Determine the [x, y] coordinate at the center of the cell enclosing the given text.  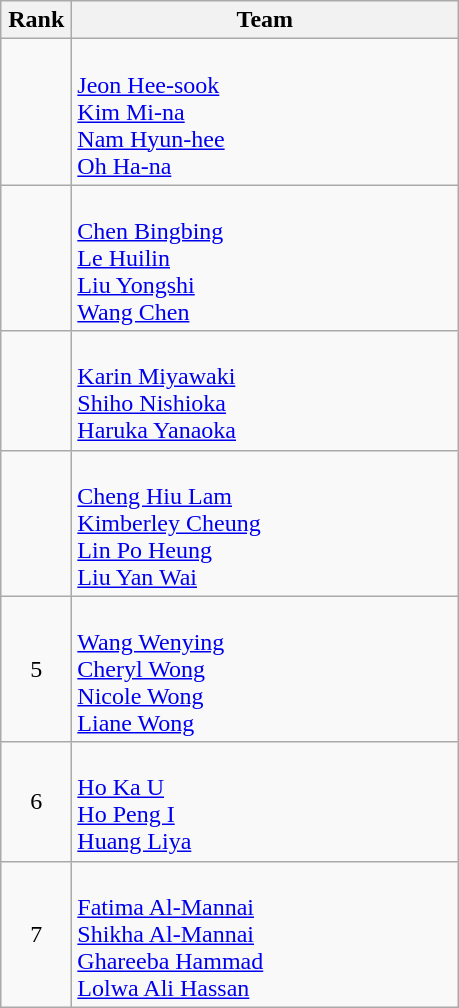
Jeon Hee-sookKim Mi-naNam Hyun-heeOh Ha-na [265, 112]
Rank [36, 20]
7 [36, 934]
Ho Ka UHo Peng IHuang Liya [265, 802]
6 [36, 802]
Chen BingbingLe HuilinLiu YongshiWang Chen [265, 258]
Wang WenyingCheryl WongNicole WongLiane Wong [265, 669]
Cheng Hiu LamKimberley CheungLin Po HeungLiu Yan Wai [265, 523]
Team [265, 20]
5 [36, 669]
Fatima Al-MannaiShikha Al-MannaiGhareeba HammadLolwa Ali Hassan [265, 934]
Karin MiyawakiShiho NishiokaHaruka Yanaoka [265, 390]
